Return [X, Y] of the center of cell containing provided text 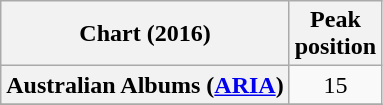
Chart (2016) [145, 34]
Peak position [335, 34]
Australian Albums (ARIA) [145, 85]
15 [335, 85]
